Locate the cell with the specified text and output its (x, y) center coordinate. 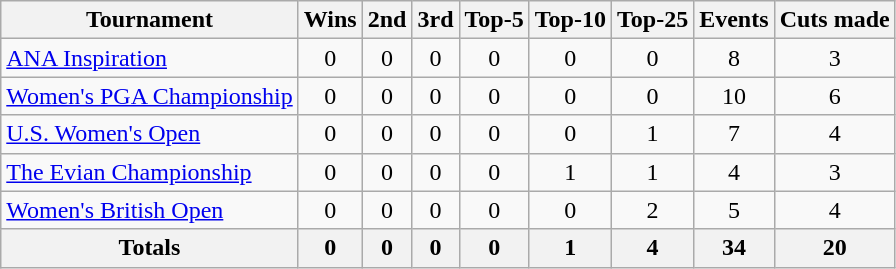
20 (834, 248)
3rd (436, 20)
The Evian Championship (150, 172)
8 (734, 58)
Women's British Open (150, 210)
Cuts made (834, 20)
10 (734, 96)
2 (652, 210)
Top-10 (570, 20)
Totals (150, 248)
Wins (330, 20)
Top-5 (494, 20)
ANA Inspiration (150, 58)
7 (734, 134)
Women's PGA Championship (150, 96)
Events (734, 20)
2nd (387, 20)
Top-25 (652, 20)
34 (734, 248)
6 (834, 96)
5 (734, 210)
U.S. Women's Open (150, 134)
Tournament (150, 20)
